Find where the given text appears and provide that cell's center as [x, y] coordinate. 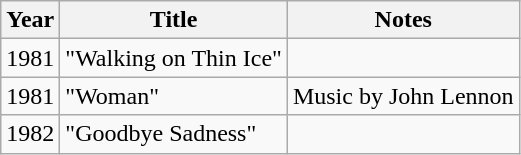
"Woman" [174, 96]
Year [30, 20]
"Walking on Thin Ice" [174, 58]
Music by John Lennon [403, 96]
Title [174, 20]
1982 [30, 134]
"Goodbye Sadness" [174, 134]
Notes [403, 20]
